Return [x, y] of the center of cell containing provided text 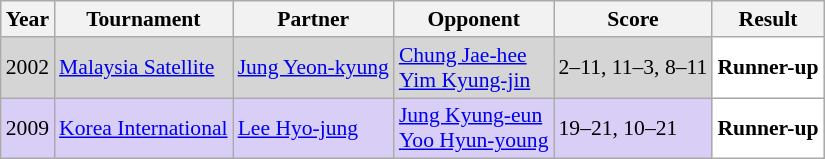
Lee Hyo-jung [314, 128]
Opponent [474, 19]
Partner [314, 19]
2–11, 11–3, 8–11 [634, 68]
Result [768, 19]
Korea International [144, 128]
2009 [28, 128]
19–21, 10–21 [634, 128]
Jung Yeon-kyung [314, 68]
Chung Jae-hee Yim Kyung-jin [474, 68]
Year [28, 19]
Malaysia Satellite [144, 68]
Jung Kyung-eun Yoo Hyun-young [474, 128]
Score [634, 19]
2002 [28, 68]
Tournament [144, 19]
